Pinpoint the cell where the given text exists, returning its (X, Y) midpoint coordinate. 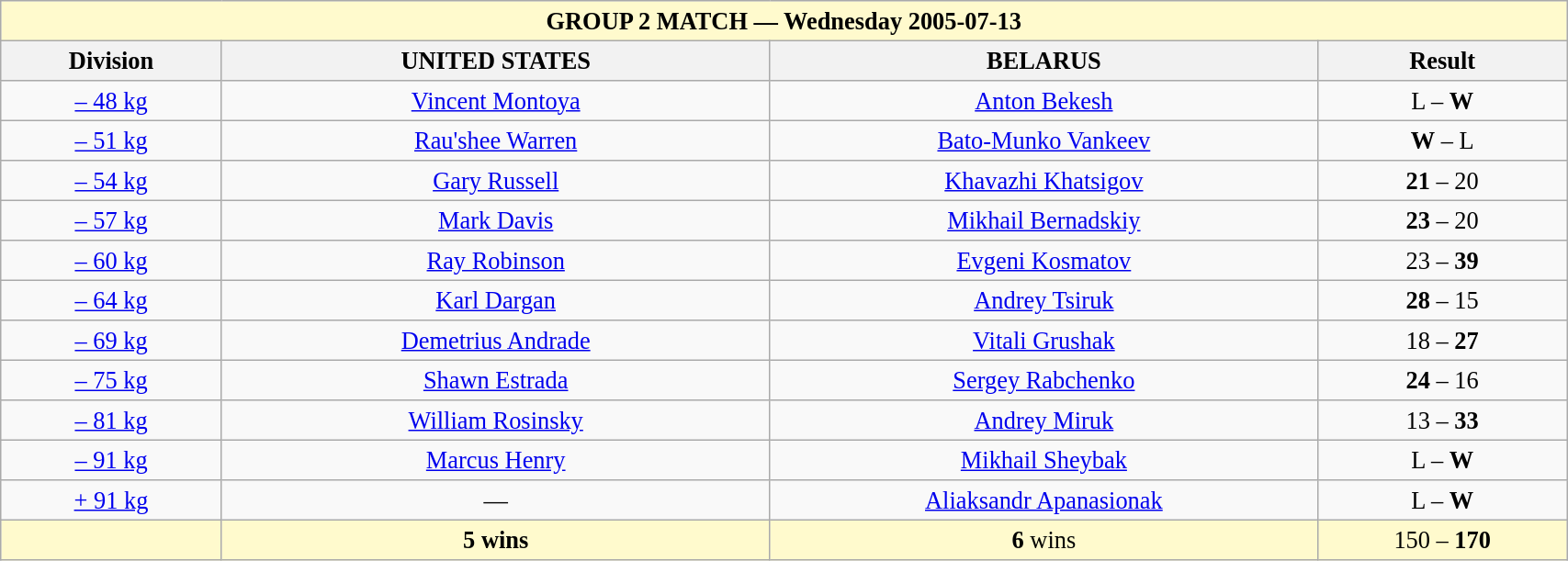
Marcus Henry (496, 460)
Andrey Miruk (1043, 421)
Mark Davis (496, 220)
– 51 kg (112, 140)
Division (112, 61)
– 48 kg (112, 100)
Aliaksandr Apanasionak (1043, 500)
Mikhail Bernadskiy (1043, 220)
Karl Dargan (496, 300)
BELARUS (1043, 61)
— (496, 500)
– 54 kg (112, 181)
23 – 39 (1442, 261)
Vincent Montoya (496, 100)
W – L (1442, 140)
150 – 170 (1442, 540)
– 75 kg (112, 380)
Anton Bekesh (1043, 100)
Mikhail Sheybak (1043, 460)
– 81 kg (112, 421)
5 wins (496, 540)
Khavazhi Khatsigov (1043, 181)
GROUP 2 MATCH — Wednesday 2005-07-13 (784, 20)
– 91 kg (112, 460)
Result (1442, 61)
24 – 16 (1442, 380)
William Rosinsky (496, 421)
Sergey Rabchenko (1043, 380)
Demetrius Andrade (496, 341)
Rau'shee Warren (496, 140)
Ray Robinson (496, 261)
21 – 20 (1442, 181)
Andrey Tsiruk (1043, 300)
– 57 kg (112, 220)
23 – 20 (1442, 220)
28 – 15 (1442, 300)
– 64 kg (112, 300)
UNITED STATES (496, 61)
Gary Russell (496, 181)
– 60 kg (112, 261)
Bato-Munko Vankeev (1043, 140)
Evgeni Kosmatov (1043, 261)
– 69 kg (112, 341)
Shawn Estrada (496, 380)
6 wins (1043, 540)
+ 91 kg (112, 500)
Vitali Grushak (1043, 341)
18 – 27 (1442, 341)
13 – 33 (1442, 421)
